Identify which cell holds the provided text, then report its [x, y] central coordinate. 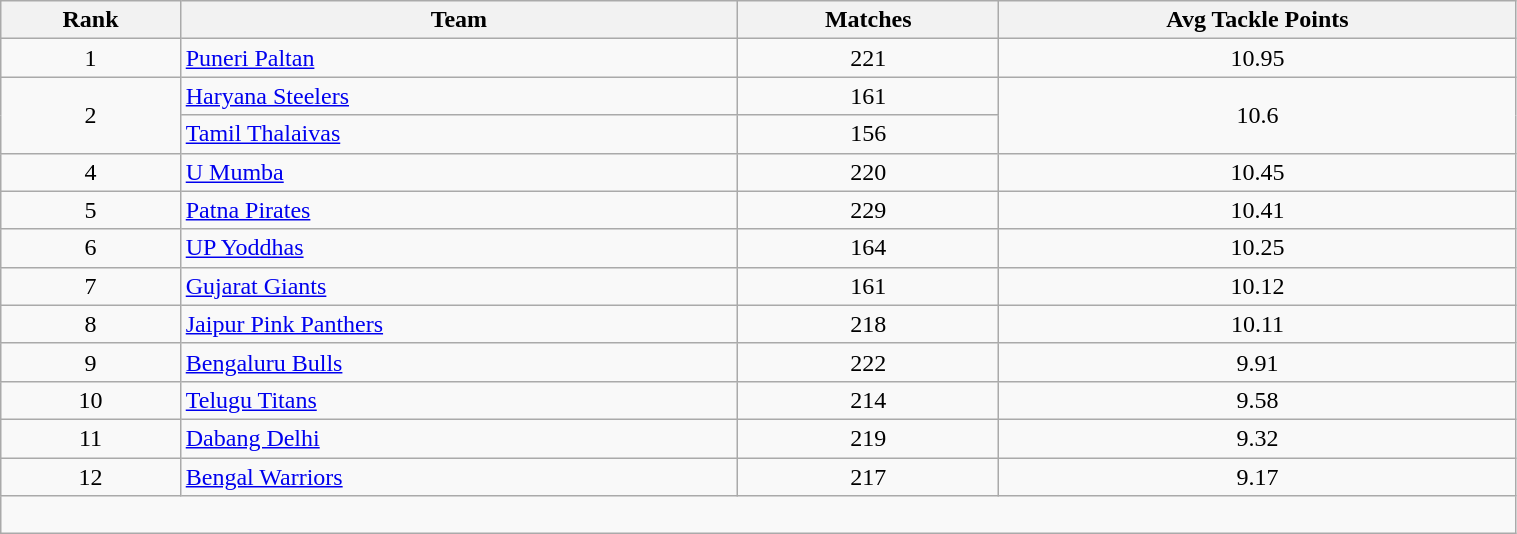
9.32 [1258, 438]
156 [868, 134]
221 [868, 58]
218 [868, 324]
10 [90, 400]
Bengal Warriors [458, 477]
Puneri Paltan [458, 58]
1 [90, 58]
Rank [90, 20]
Jaipur Pink Panthers [458, 324]
164 [868, 248]
Bengaluru Bulls [458, 362]
7 [90, 286]
9 [90, 362]
217 [868, 477]
Telugu Titans [458, 400]
220 [868, 172]
Gujarat Giants [458, 286]
Haryana Steelers [458, 96]
Dabang Delhi [458, 438]
10.25 [1258, 248]
9.58 [1258, 400]
Tamil Thalaivas [458, 134]
222 [868, 362]
6 [90, 248]
Team [458, 20]
10.6 [1258, 115]
Patna Pirates [458, 210]
10.12 [1258, 286]
Avg Tackle Points [1258, 20]
5 [90, 210]
Matches [868, 20]
9.17 [1258, 477]
219 [868, 438]
9.91 [1258, 362]
10.45 [1258, 172]
U Mumba [458, 172]
229 [868, 210]
2 [90, 115]
10.11 [1258, 324]
10.95 [1258, 58]
4 [90, 172]
214 [868, 400]
11 [90, 438]
10.41 [1258, 210]
UP Yoddhas [458, 248]
8 [90, 324]
12 [90, 477]
